Locate the cell with the specified text and output its [x, y] center coordinate. 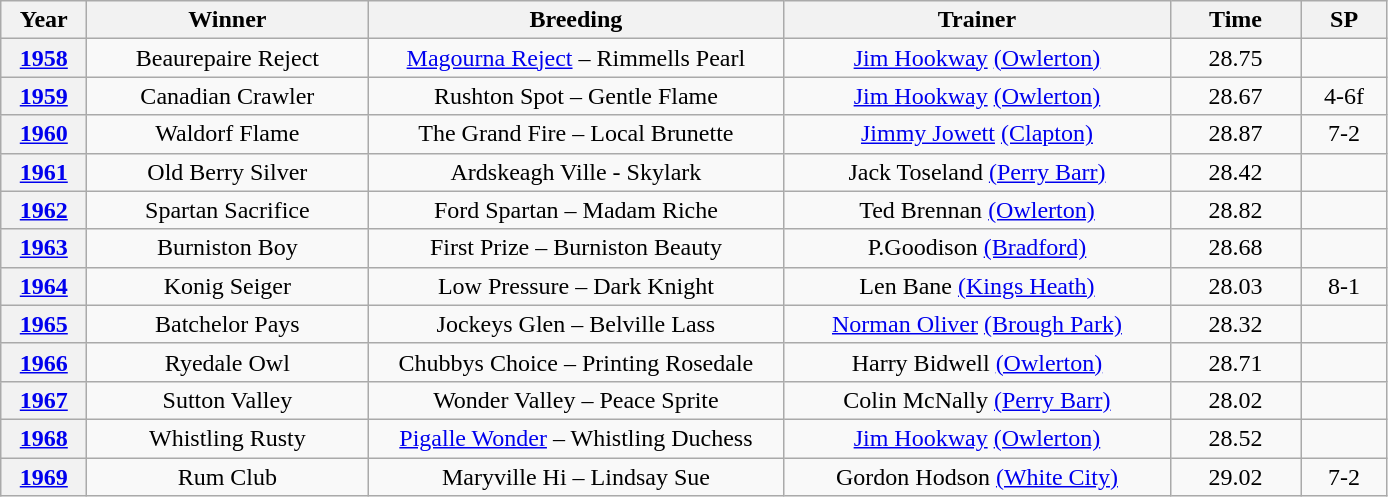
1969 [44, 477]
8-1 [1344, 286]
29.02 [1236, 477]
Winner [228, 20]
4-6f [1344, 96]
Wonder Valley – Peace Sprite [576, 400]
28.32 [1236, 324]
The Grand Fire – Local Brunette [576, 134]
Magourna Reject – Rimmells Pearl [576, 58]
Norman Oliver (Brough Park) [977, 324]
28.87 [1236, 134]
Chubbys Choice – Printing Rosedale [576, 362]
1967 [44, 400]
Batchelor Pays [228, 324]
1965 [44, 324]
28.71 [1236, 362]
1961 [44, 172]
1968 [44, 438]
Whistling Rusty [228, 438]
28.02 [1236, 400]
Canadian Crawler [228, 96]
P.Goodison (Bradford) [977, 248]
1960 [44, 134]
Len Bane (Kings Heath) [977, 286]
28.75 [1236, 58]
Jack Toseland (Perry Barr) [977, 172]
First Prize – Burniston Beauty [576, 248]
Low Pressure – Dark Knight [576, 286]
1964 [44, 286]
28.52 [1236, 438]
Burniston Boy [228, 248]
Trainer [977, 20]
Maryville Hi – Lindsay Sue [576, 477]
Jimmy Jowett (Clapton) [977, 134]
Ted Brennan (Owlerton) [977, 210]
Harry Bidwell (Owlerton) [977, 362]
28.82 [1236, 210]
Ryedale Owl [228, 362]
Ford Spartan – Madam Riche [576, 210]
Colin McNally (Perry Barr) [977, 400]
Beaurepaire Reject [228, 58]
Sutton Valley [228, 400]
Rushton Spot – Gentle Flame [576, 96]
1963 [44, 248]
Old Berry Silver [228, 172]
28.68 [1236, 248]
1962 [44, 210]
1958 [44, 58]
28.67 [1236, 96]
Spartan Sacrifice [228, 210]
1959 [44, 96]
Time [1236, 20]
Breeding [576, 20]
SP [1344, 20]
1966 [44, 362]
Konig Seiger [228, 286]
Gordon Hodson (White City) [977, 477]
Ardskeagh Ville - Skylark [576, 172]
Year [44, 20]
Pigalle Wonder – Whistling Duchess [576, 438]
Jockeys Glen – Belville Lass [576, 324]
28.42 [1236, 172]
Rum Club [228, 477]
Waldorf Flame [228, 134]
28.03 [1236, 286]
